Scan for the cell matching the given text and deliver its (x, y) coordinate at center. 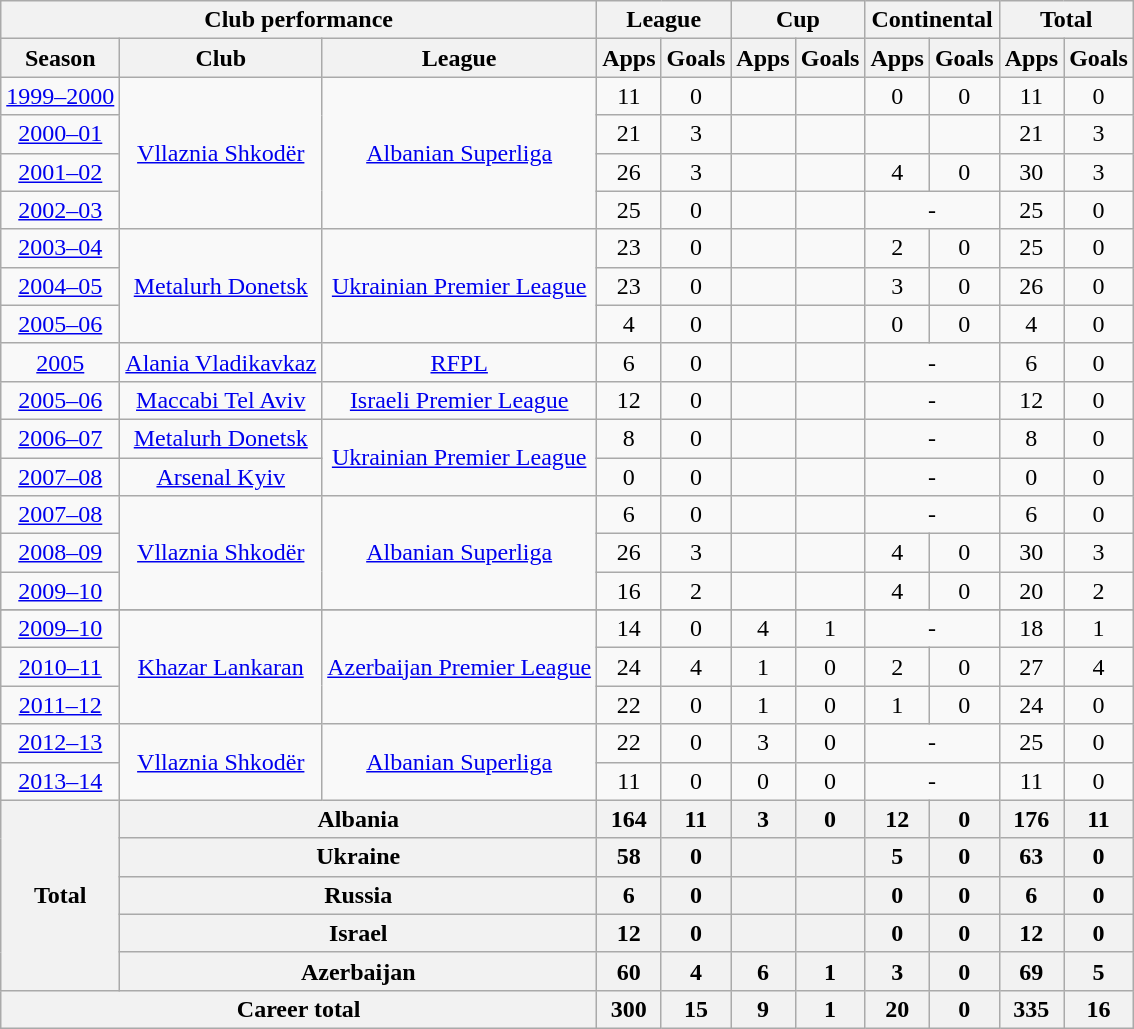
Club performance (299, 20)
2003–04 (60, 248)
Khazar Lankaran (221, 667)
Season (60, 58)
Alania Vladikavkaz (221, 362)
Arsenal Kyiv (221, 477)
60 (629, 971)
9 (763, 1009)
2008–09 (60, 553)
2013–14 (60, 781)
2010–11 (60, 667)
RFPL (460, 362)
Israel (358, 933)
58 (629, 857)
2000–01 (60, 134)
69 (1031, 971)
2005 (60, 362)
Career total (299, 1009)
Continental (932, 20)
300 (629, 1009)
2011–12 (60, 705)
Club (221, 58)
2002–03 (60, 210)
63 (1031, 857)
Albania (358, 819)
27 (1031, 667)
Russia (358, 895)
2004–05 (60, 286)
176 (1031, 819)
Azerbaijan Premier League (460, 667)
2012–13 (60, 743)
1999–2000 (60, 96)
335 (1031, 1009)
2001–02 (60, 172)
Maccabi Tel Aviv (221, 400)
2006–07 (60, 438)
Cup (798, 20)
Azerbaijan (358, 971)
14 (629, 629)
164 (629, 819)
15 (696, 1009)
Ukraine (358, 857)
18 (1031, 629)
Israeli Premier League (460, 400)
